Return the (x, y) coordinate for the center point of the cell that contains the specified text.  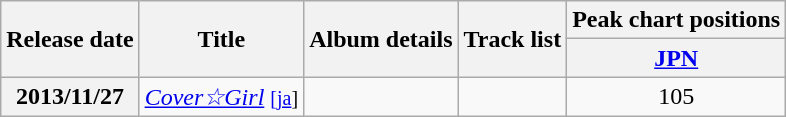
105 (676, 97)
Track list (512, 39)
2013/11/27 (70, 97)
Title (222, 39)
Cover☆Girl [ja] (222, 97)
Release date (70, 39)
JPN (676, 58)
Album details (381, 39)
Peak chart positions (676, 20)
